Extract the (x, y) coordinate from the center of the cell holding the provided text.  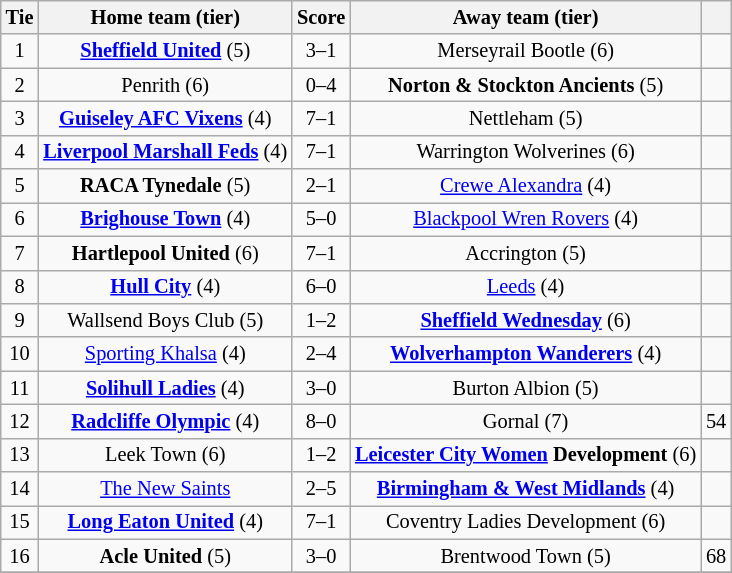
4 (20, 152)
2–4 (321, 354)
14 (20, 489)
Sheffield Wednesday (6) (526, 320)
1 (20, 51)
Brentwood Town (5) (526, 556)
Blackpool Wren Rovers (4) (526, 219)
Hull City (4) (165, 287)
Hartlepool United (6) (165, 253)
13 (20, 455)
Accrington (5) (526, 253)
Score (321, 17)
6–0 (321, 287)
Sporting Khalsa (4) (165, 354)
Leicester City Women Development (6) (526, 455)
9 (20, 320)
8 (20, 287)
2–5 (321, 489)
Warrington Wolverines (6) (526, 152)
Liverpool Marshall Feds (4) (165, 152)
Merseyrail Bootle (6) (526, 51)
Home team (tier) (165, 17)
Leek Town (6) (165, 455)
5 (20, 186)
3–1 (321, 51)
6 (20, 219)
Penrith (6) (165, 85)
Long Eaton United (4) (165, 522)
Tie (20, 17)
The New Saints (165, 489)
Radcliffe Olympic (4) (165, 421)
15 (20, 522)
Sheffield United (5) (165, 51)
68 (716, 556)
5–0 (321, 219)
0–4 (321, 85)
Guiseley AFC Vixens (4) (165, 118)
Solihull Ladies (4) (165, 388)
Brighouse Town (4) (165, 219)
Gornal (7) (526, 421)
Burton Albion (5) (526, 388)
10 (20, 354)
3 (20, 118)
7 (20, 253)
12 (20, 421)
Coventry Ladies Development (6) (526, 522)
Leeds (4) (526, 287)
Nettleham (5) (526, 118)
2–1 (321, 186)
Crewe Alexandra (4) (526, 186)
Birmingham & West Midlands (4) (526, 489)
54 (716, 421)
16 (20, 556)
Wallsend Boys Club (5) (165, 320)
2 (20, 85)
Norton & Stockton Ancients (5) (526, 85)
11 (20, 388)
Wolverhampton Wanderers (4) (526, 354)
8–0 (321, 421)
Away team (tier) (526, 17)
RACA Tynedale (5) (165, 186)
Acle United (5) (165, 556)
